Locate the cell with the specified text and output its (x, y) center coordinate. 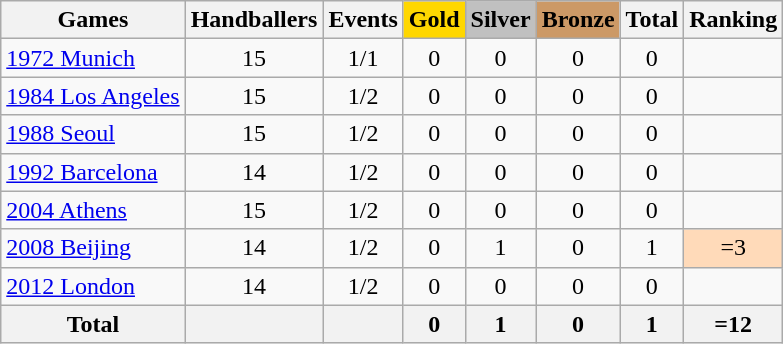
Events (363, 20)
Bronze (578, 20)
1984 Los Angeles (93, 96)
Gold (434, 20)
=12 (734, 324)
Games (93, 20)
Ranking (734, 20)
1992 Barcelona (93, 172)
Handballers (254, 20)
2012 London (93, 286)
2004 Athens (93, 210)
2008 Beijing (93, 248)
1972 Munich (93, 58)
1988 Seoul (93, 134)
Silver (500, 20)
=3 (734, 248)
1/1 (363, 58)
